Return (x, y) of the center of cell containing provided text 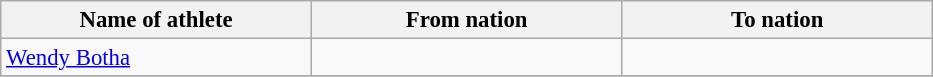
To nation (778, 20)
Wendy Botha (156, 58)
From nation (466, 20)
Name of athlete (156, 20)
